Scan for the cell matching the given text and deliver its [x, y] coordinate at center. 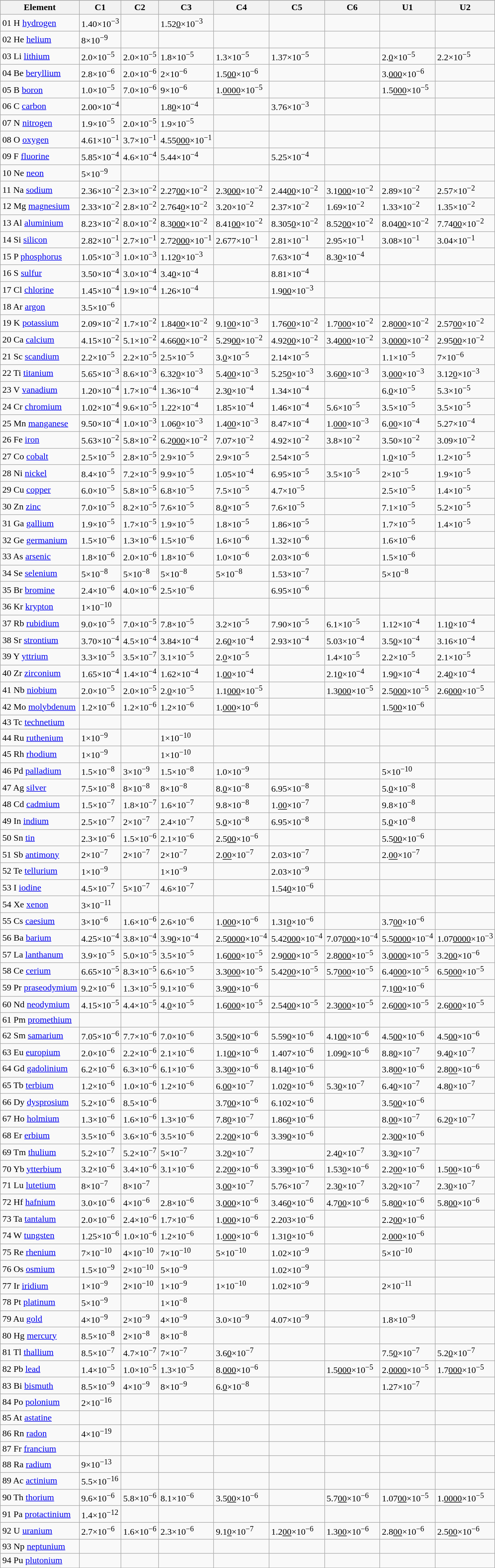
7.07000×10−4 [352, 938]
1.12×10−4 [407, 624]
7.05×10−6 [100, 1035]
88 Ra radium [40, 1464]
16 S sulfur [40, 273]
94 Pu plutonium [40, 1561]
91 Pa protactinium [40, 1514]
5.7000×10−5 [352, 971]
3.60×10−7 [241, 1352]
U1 [407, 7]
42 Mo molybdenum [40, 707]
8.80×10−7 [407, 1052]
1.40×10−3 [100, 23]
77 Ir iridium [40, 1285]
1.120×10−3 [186, 257]
5.6×10−5 [352, 407]
3.120×10−3 [465, 373]
1.0×10−9 [241, 771]
68 Er erbium [40, 1136]
5.1×10−2 [140, 340]
1.000×10−3 [352, 423]
37 Rb rubidium [40, 624]
1.37×10−5 [297, 56]
1.4×10−12 [100, 1514]
1.69×10−2 [352, 207]
1.62×10−4 [186, 673]
2.0000×10−5 [407, 1369]
U2 [465, 7]
4.7×10−7 [140, 1352]
21 Sc scandium [40, 356]
89 Ac actinium [40, 1481]
31 Ga gallium [40, 523]
2.8×10−5 [140, 457]
1.36×10−4 [186, 390]
9×10−6 [186, 90]
36 Kr krypton [40, 606]
4.100×10−6 [352, 1035]
11 Na sodium [40, 189]
4×10−19 [100, 1433]
57 La lanthanum [40, 954]
2.40×10−4 [465, 673]
2.000×10−6 [407, 1235]
44 Ru ruthenium [40, 737]
1.8400×10−2 [186, 323]
4.6×10−7 [186, 888]
8.0×10−8 [241, 788]
6.65×10−5 [100, 971]
Element [40, 7]
08 O oxygen [40, 140]
2.2×10−6 [140, 1052]
4.6600×10−2 [186, 340]
5.3×10−5 [465, 390]
6.1×10−6 [186, 1069]
2.60×10−4 [241, 640]
1.05×10−3 [100, 257]
33 As arsenic [40, 557]
4.92×10−2 [297, 440]
4.07×10−9 [297, 1319]
62 Sm samarium [40, 1035]
27 Co cobalt [40, 457]
9×10−13 [100, 1464]
78 Pt platinum [40, 1303]
8.3000×10−2 [186, 223]
70 Yb ytterbium [40, 1169]
72 Hf hafnium [40, 1202]
3.00×10−7 [241, 1186]
5.27×10−4 [465, 423]
83 Bi bismuth [40, 1386]
1.0700×10−5 [407, 1497]
3×10−11 [100, 904]
3.0×10−5 [241, 356]
6.8×10−5 [186, 490]
3.9×10−5 [100, 954]
3.40×10−4 [186, 273]
05 B boron [40, 90]
1.540×10−6 [297, 888]
2.5400×10−5 [297, 1005]
1.4×10−4 [140, 673]
3.30×10−7 [407, 1152]
7.50×10−7 [407, 1352]
8.4100×10−2 [241, 223]
59 Pr praseodymium [40, 987]
5.03×10−4 [352, 640]
58 Ce cerium [40, 971]
60 Nd neodymium [40, 1005]
3.09×10−2 [465, 440]
5.2×10−5 [465, 507]
7×10−7 [186, 1352]
30 Zn zinc [40, 507]
5.400×10−3 [241, 373]
2×10−5 [407, 473]
4.15×10−5 [100, 1005]
4.61×10−1 [100, 140]
3.800×10−6 [407, 1069]
2.81×10−1 [297, 240]
6.102×10−6 [297, 1102]
3×10−6 [100, 921]
53 I iodine [40, 888]
3.16×10−4 [465, 640]
7.5×10−5 [241, 490]
1.7600×10−2 [297, 323]
2.7×10−6 [100, 1531]
1.45×10−4 [100, 290]
4.7×10−5 [297, 490]
1.02×10−4 [100, 407]
2.203×10−6 [297, 1219]
66 Dy dysprosium [40, 1102]
3.1×10−5 [186, 657]
4.700×10−6 [352, 1202]
4.0×10−6 [140, 590]
C4 [241, 7]
2.4×10−7 [186, 821]
48 Cd cadmium [40, 804]
38 Sr strontium [40, 640]
1.05×10−4 [241, 473]
1.10×10−4 [465, 624]
2.30×10−4 [241, 390]
73 Ta tantalum [40, 1219]
8.5×10−7 [100, 1352]
49 In indium [40, 821]
2.40×10−7 [352, 1152]
1.86×10−5 [297, 523]
32 Ge germanium [40, 540]
4.80×10−7 [465, 1086]
09 F fluorine [40, 156]
8.5×10−6 [140, 1102]
76 Os osmium [40, 1269]
3.6×10−6 [140, 1136]
6.95×10−5 [297, 473]
2.9000×10−5 [297, 954]
1.27×10−7 [407, 1386]
4.0×10−5 [186, 1005]
2.1×10−5 [465, 657]
40 Zr zirconium [40, 673]
6.95×10−6 [297, 590]
3.3000×10−5 [241, 971]
2.37×10−2 [297, 207]
8.4×10−5 [100, 473]
52 Te tellurium [40, 871]
1.65×10−4 [100, 673]
3.900×10−6 [241, 987]
63 Eu europium [40, 1052]
75 Re rhenium [40, 1252]
2.5×10−7 [100, 821]
9.6×10−6 [100, 1497]
4.55000×10−1 [186, 140]
2.09×10−2 [100, 323]
06 C carbon [40, 106]
3.8×10−2 [352, 440]
2.33×10−2 [100, 207]
46 Pd palladium [40, 771]
2.57×10−2 [465, 189]
1.20×10−4 [100, 390]
8.5×10−8 [100, 1336]
01 H hydrogen [40, 23]
1.060×10−3 [186, 423]
C6 [352, 7]
81 Tl thallium [40, 1352]
41 Nb niobium [40, 690]
1.46×10−4 [297, 407]
8.23×10−2 [100, 223]
1.33×10−2 [407, 207]
2×10−9 [140, 1319]
5.44×10−4 [186, 156]
84 Po polonium [40, 1402]
2×10−11 [407, 1285]
1.400×10−3 [241, 423]
8.140×10−6 [297, 1069]
2.50000×10−4 [241, 938]
13 Al aluminium [40, 223]
6.1×10−5 [352, 624]
8.6×10−3 [140, 373]
6.320×10−3 [186, 373]
6.00×10−4 [407, 423]
3.0000×10−5 [407, 954]
5.25×10−4 [297, 156]
20 Ca calcium [40, 340]
4.25×10−4 [100, 938]
5.4200×10−5 [297, 971]
4.5×10−4 [140, 640]
1.35×10−2 [465, 207]
3.50×10−2 [407, 440]
1.070000×10−3 [465, 938]
3.0×10−6 [100, 1202]
25 Mn manganese [40, 423]
1.8×10−7 [140, 804]
3.300×10−6 [241, 1069]
2×10−8 [140, 1336]
3.76×10−3 [297, 106]
28 Ni nickel [40, 473]
2.3000×10−2 [241, 189]
4×10−10 [140, 1252]
1.860×10−6 [297, 1118]
3.4000×10−2 [352, 340]
24 Cr chromium [40, 407]
2.03×10−9 [297, 871]
8.0400×10−2 [407, 223]
2.10×10−4 [352, 673]
9.100×10−3 [241, 323]
6.20×10−7 [465, 1118]
14 Si silicon [40, 240]
2.4400×10−2 [297, 189]
8.30×10−4 [352, 257]
8.000×10−6 [241, 1369]
8.5200×10−2 [352, 223]
3.7×10−1 [140, 140]
54 Xe xenon [40, 904]
2.5700×10−2 [465, 323]
C5 [297, 7]
6.2×10−6 [100, 1069]
6.5000×10−5 [465, 971]
04 Be beryllium [40, 73]
6.40×10−7 [407, 1086]
80 Hg mercury [40, 1336]
02 He helium [40, 40]
1.020×10−6 [297, 1086]
2.5×10−6 [186, 590]
85 At astatine [40, 1418]
1.1×10−5 [407, 356]
8.81×10−4 [297, 273]
C2 [140, 7]
8.5×10−9 [100, 1386]
23 V vanadium [40, 390]
1.5×10−7 [100, 804]
2.5000×10−5 [407, 690]
74 W tungsten [40, 1235]
2.677×10−1 [241, 240]
9.0×10−5 [100, 624]
82 Pb lead [40, 1369]
5.500×10−6 [407, 838]
5.42000×10−4 [297, 938]
65 Tb terbium [40, 1086]
9.9×10−5 [186, 473]
93 Np neptunium [40, 1546]
1.1000×10−5 [241, 690]
2.7×10−1 [140, 240]
1.090×10−6 [352, 1052]
1.85×10−4 [241, 407]
1.900×10−3 [297, 290]
3.000×10−3 [407, 373]
8.00×10−7 [407, 1118]
5.76×10−7 [297, 1186]
1.22×10−4 [186, 407]
7.7400×10−2 [465, 223]
1.80×10−4 [186, 106]
34 Se selenium [40, 573]
8.3×10−5 [140, 971]
39 Y yttrium [40, 657]
2×10−6 [186, 73]
3.20×10−2 [241, 207]
7.2×10−5 [140, 473]
5.30×10−7 [352, 1086]
5.50000×10−4 [407, 938]
10 Ne neon [40, 173]
5.700×10−6 [352, 1497]
1.26×10−4 [186, 290]
4.4×10−5 [140, 1005]
1.3000×10−5 [352, 690]
8.3050×10−2 [297, 223]
5.85×10−4 [100, 156]
5.250×10−3 [297, 373]
5.20×10−7 [465, 1352]
3.04×10−1 [465, 240]
6.4000×10−5 [407, 971]
1.300×10−6 [352, 1531]
5.2×10−6 [100, 1102]
9.1×10−6 [186, 987]
5.2900×10−2 [241, 340]
9.40×10−7 [465, 1052]
8.0×10−2 [140, 223]
5.590×10−6 [297, 1035]
2.7640×10−2 [186, 207]
29 Cu copper [40, 490]
2.36×10−2 [100, 189]
5.8×10−5 [140, 490]
C3 [186, 7]
7.1×10−5 [407, 507]
2.14×10−5 [297, 356]
3.2×10−6 [100, 1169]
45 Rh rhodium [40, 755]
1.520×10−3 [186, 23]
7.80×10−7 [241, 1118]
1.8×10−9 [407, 1319]
2.95×10−1 [352, 240]
2.93×10−4 [297, 640]
35 Br bromine [40, 590]
3.0×10−4 [140, 273]
5.63×10−2 [100, 440]
5.65×10−3 [100, 373]
3.0000×10−2 [407, 340]
3.2×10−5 [241, 624]
4.5×10−7 [100, 888]
1.200×10−6 [297, 1531]
1.53×10−7 [297, 573]
8.1×10−6 [186, 1497]
9.2×10−6 [100, 987]
3.90×10−4 [186, 938]
12 Mg magnesium [40, 207]
7×10−6 [465, 356]
3.460×10−6 [297, 1202]
2.8000×10−2 [407, 323]
1.00×10−4 [241, 673]
2.03×10−6 [297, 557]
9.50×10−4 [100, 423]
1.90×10−4 [407, 673]
4.9200×10−2 [297, 340]
1.407×10−6 [297, 1052]
2.03×10−7 [297, 854]
2.8000×10−5 [352, 954]
86 Rn radon [40, 1433]
3.4×10−6 [140, 1169]
2.89×10−2 [407, 189]
1.6×10−7 [186, 804]
2.00×10−4 [100, 106]
1.7×10−4 [140, 390]
19 K potassium [40, 323]
1.530×10−6 [352, 1169]
1.2×10−5 [465, 457]
7.63×10−4 [297, 257]
1.5×10−9 [100, 1269]
67 Ho holmium [40, 1118]
6.3×10−6 [140, 1069]
17 Cl chlorine [40, 290]
7.8×10−5 [186, 624]
3.1000×10−2 [352, 189]
3.84×10−4 [186, 640]
3.70×10−4 [100, 640]
1.32×10−6 [297, 540]
6.0×10−8 [241, 1386]
92 U uranium [40, 1531]
51 Sb antimony [40, 854]
87 Fr francium [40, 1449]
2.3000×10−5 [352, 1005]
3.8×10−4 [140, 938]
7.07×10−2 [241, 440]
18 Ar argon [40, 306]
5.0×10−5 [140, 954]
50 Sn tin [40, 838]
1.7000×10−2 [352, 323]
2.2700×10−2 [186, 189]
C1 [100, 7]
64 Gd gadolinium [40, 1069]
7.7×10−6 [140, 1035]
56 Ba barium [40, 938]
9.6×10−5 [140, 407]
2.300×10−6 [407, 1136]
3.08×10−1 [407, 240]
26 Fe iron [40, 440]
2.9500×10−2 [465, 340]
3.200×10−6 [465, 954]
4.6×10−4 [140, 156]
61 Pm promethium [40, 1020]
2.8×10−2 [140, 207]
3.3×10−5 [100, 657]
2.72000×10−1 [186, 240]
79 Au gold [40, 1319]
8.0×10−5 [241, 507]
07 N nitrogen [40, 123]
1.100×10−6 [241, 1052]
1.00×10−7 [297, 804]
2.6×10−6 [186, 921]
8.47×10−4 [297, 423]
43 Tc technetium [40, 722]
7.5×10−8 [100, 788]
69 Tm thulium [40, 1152]
6.00×10−7 [241, 1086]
4.15×10−2 [100, 340]
2.3×10−2 [140, 189]
1.34×10−4 [297, 390]
5.5×10−16 [100, 1481]
2.82×10−1 [100, 240]
1.25×10−6 [100, 1235]
1.7×10−6 [186, 1219]
22 Ti titanium [40, 373]
03 Li lithium [40, 56]
2×10−16 [100, 1402]
5.8×10−2 [140, 440]
7.90×10−5 [297, 624]
1.7×10−2 [140, 323]
1.9×10−4 [140, 290]
6.6×10−5 [186, 971]
1.7000×10−5 [465, 1369]
3.600×10−3 [352, 373]
90 Th thorium [40, 1497]
71 Lu lutetium [40, 1186]
3.0×10−9 [241, 1319]
2.54×10−5 [297, 457]
1×10−8 [186, 1303]
7.100×10−6 [407, 987]
15 P phosphorus [40, 257]
3×10−9 [140, 771]
6.2000×10−2 [186, 440]
55 Cs caesium [40, 921]
4×10−6 [140, 1202]
8.2×10−5 [140, 507]
5.8×10−6 [140, 1497]
3.5×10−7 [140, 657]
47 Ag silver [40, 788]
3.1×10−6 [186, 1169]
9.10×10−7 [241, 1531]
